Provide the [x, y] coordinate of the cell's center where the given text is located.  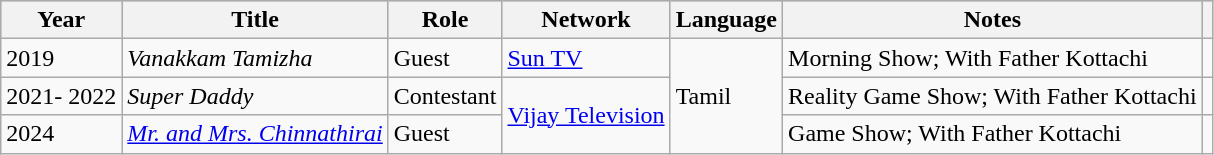
Tamil [726, 96]
Contestant [445, 96]
Year [62, 20]
Mr. and Mrs. Chinnathirai [255, 134]
Game Show; With Father Kottachi [993, 134]
Super Daddy [255, 96]
Sun TV [586, 58]
Morning Show; With Father Kottachi [993, 58]
Notes [993, 20]
2024 [62, 134]
Title [255, 20]
2019 [62, 58]
Role [445, 20]
Vanakkam Tamizha [255, 58]
Vijay Television [586, 115]
Reality Game Show; With Father Kottachi [993, 96]
2021- 2022 [62, 96]
Language [726, 20]
Network [586, 20]
